Locate the cell with the specified text and output its (x, y) center coordinate. 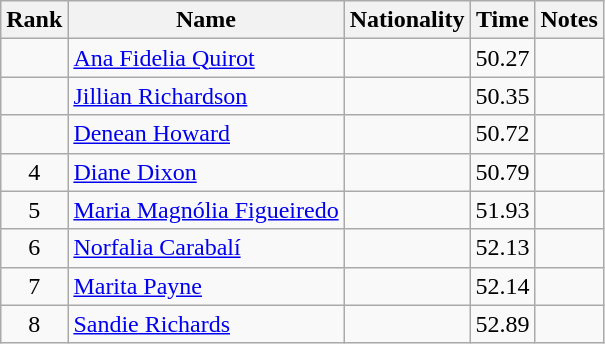
Diane Dixon (206, 172)
Rank (34, 20)
52.14 (502, 286)
8 (34, 324)
51.93 (502, 210)
Name (206, 20)
Notes (569, 20)
4 (34, 172)
50.72 (502, 134)
Norfalia Carabalí (206, 248)
Time (502, 20)
Sandie Richards (206, 324)
Denean Howard (206, 134)
7 (34, 286)
Nationality (407, 20)
50.79 (502, 172)
50.35 (502, 96)
6 (34, 248)
Maria Magnólia Figueiredo (206, 210)
Marita Payne (206, 286)
Jillian Richardson (206, 96)
52.89 (502, 324)
50.27 (502, 58)
5 (34, 210)
52.13 (502, 248)
Ana Fidelia Quirot (206, 58)
